Scan for the cell matching the given text and deliver its (X, Y) coordinate at center. 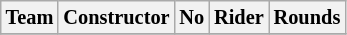
Rounds (308, 17)
Rider (239, 17)
No (192, 17)
Team (30, 17)
Constructor (116, 17)
